Return (x, y) of the center of cell containing provided text 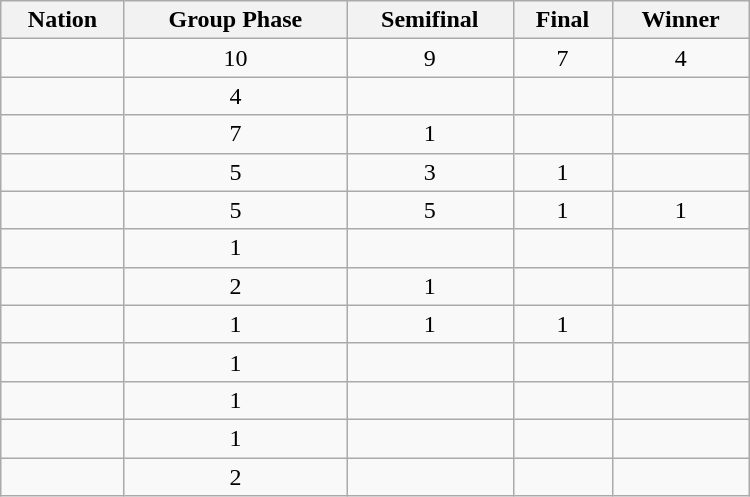
Final (562, 20)
Semifinal (430, 20)
Group Phase (235, 20)
3 (430, 172)
10 (235, 58)
9 (430, 58)
Nation (63, 20)
Winner (680, 20)
